Provide the (x, y) coordinate of the cell's center where the given text is located.  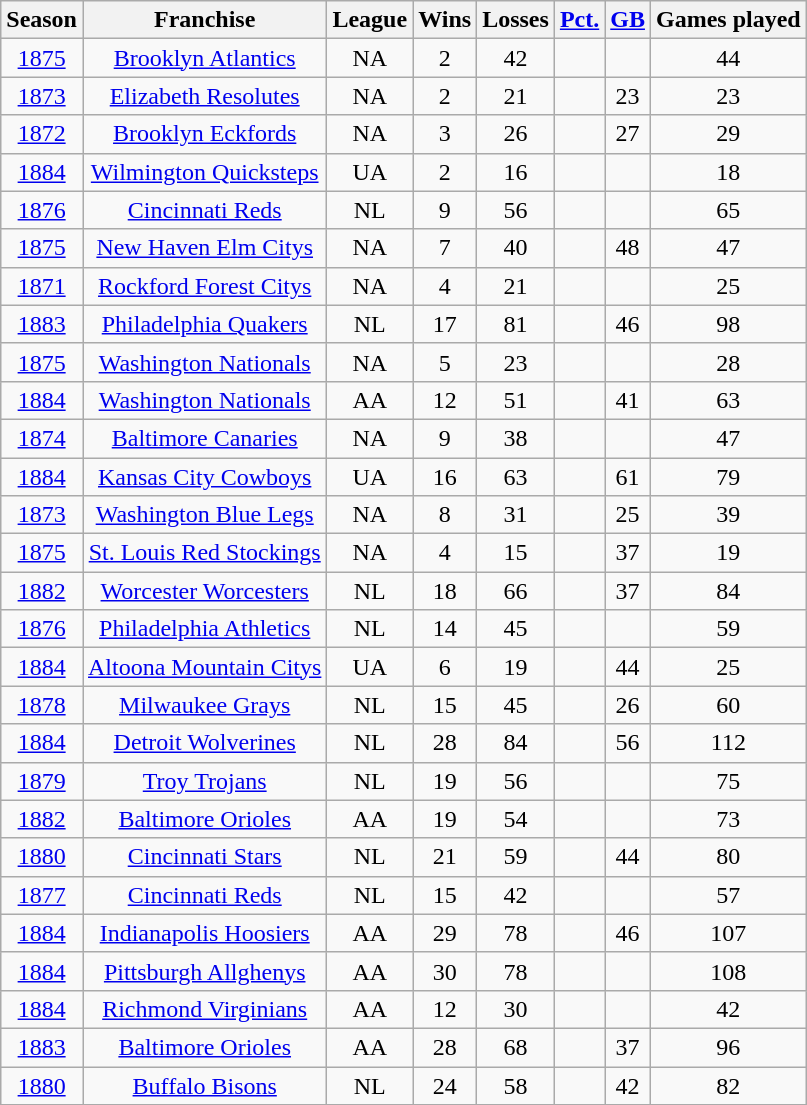
3 (445, 134)
Richmond Virginians (204, 1009)
60 (728, 705)
Altoona Mountain Citys (204, 667)
96 (728, 1047)
Buffalo Bisons (204, 1085)
7 (445, 248)
Kansas City Cowboys (204, 477)
31 (516, 515)
51 (516, 400)
107 (728, 933)
Wilmington Quicksteps (204, 172)
New Haven Elm Citys (204, 248)
5 (445, 362)
Indianapolis Hoosiers (204, 933)
80 (728, 857)
1878 (42, 705)
Milwaukee Grays (204, 705)
Brooklyn Atlantics (204, 58)
St. Louis Red Stockings (204, 553)
82 (728, 1085)
6 (445, 667)
57 (728, 895)
1877 (42, 895)
Baltimore Canaries (204, 438)
1874 (42, 438)
Wins (445, 20)
Worcester Worcesters (204, 591)
Elizabeth Resolutes (204, 96)
1872 (42, 134)
24 (445, 1085)
League (370, 20)
39 (728, 515)
73 (728, 819)
112 (728, 743)
48 (628, 248)
1879 (42, 781)
75 (728, 781)
40 (516, 248)
65 (728, 210)
66 (516, 591)
61 (628, 477)
Detroit Wolverines (204, 743)
108 (728, 971)
41 (628, 400)
Brooklyn Eckfords (204, 134)
38 (516, 438)
Pittsburgh Allghenys (204, 971)
54 (516, 819)
Losses (516, 20)
Rockford Forest Citys (204, 286)
81 (516, 324)
Philadelphia Athletics (204, 629)
27 (628, 134)
Washington Blue Legs (204, 515)
Games played (728, 20)
14 (445, 629)
Season (42, 20)
Troy Trojans (204, 781)
Pct. (579, 20)
Philadelphia Quakers (204, 324)
GB (628, 20)
58 (516, 1085)
98 (728, 324)
Cincinnati Stars (204, 857)
79 (728, 477)
8 (445, 515)
68 (516, 1047)
1871 (42, 286)
17 (445, 324)
Franchise (204, 20)
